Capture the cell that displays the provided text and extract its (x, y) central coordinate. 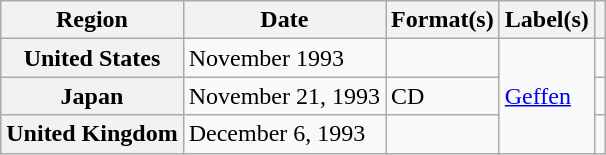
United States (92, 58)
CD (443, 96)
Region (92, 20)
Date (284, 20)
November 21, 1993 (284, 96)
Format(s) (443, 20)
November 1993 (284, 58)
Japan (92, 96)
Label(s) (546, 20)
United Kingdom (92, 134)
Geffen (546, 96)
December 6, 1993 (284, 134)
